Output the (X, Y) coordinate of the center of the cell containing the given text.  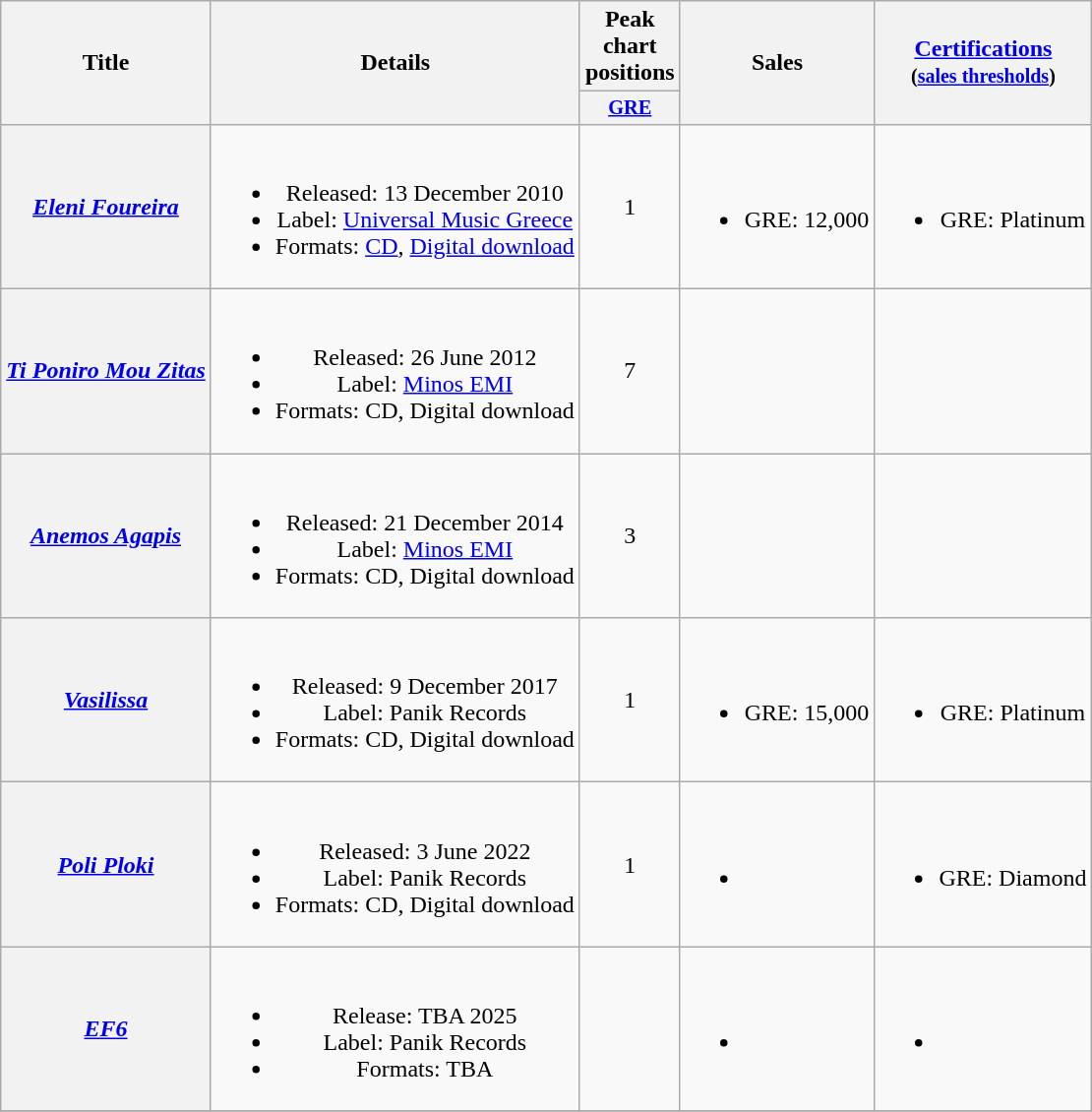
GRE (630, 108)
Anemos Agapis (106, 535)
GRE: 15,000 (777, 701)
3 (630, 535)
Released: 21 December 2014Label: Minos EMIFormats: CD, Digital download (395, 535)
GRE: 12,000 (777, 207)
Release: TBA 2025Label: Panik RecordsFormats: TBA (395, 1029)
Released: 26 June 2012Label: Minos EMIFormats: CD, Digital download (395, 372)
Released: 3 June 2022Label: Panik RecordsFormats: CD, Digital download (395, 864)
7 (630, 372)
Eleni Foureira (106, 207)
Released: 9 December 2017Label: Panik RecordsFormats: CD, Digital download (395, 701)
Sales (777, 63)
GRE: Diamond (984, 864)
EF6 (106, 1029)
Peak chart positions (630, 46)
Details (395, 63)
Poli Ploki (106, 864)
Released: 13 December 2010Label: Universal Music GreeceFormats: CD, Digital download (395, 207)
Certifications(sales thresholds) (984, 63)
Ti Poniro Mou Zitas (106, 372)
Vasilissa (106, 701)
Title (106, 63)
